Scan for the cell matching the given text and deliver its [X, Y] coordinate at center. 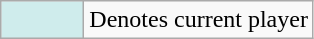
Denotes current player [199, 20]
